For the text-containing cell, return its midpoint in (X, Y) coordinate format. 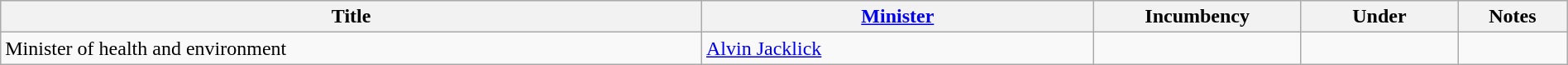
Under (1379, 17)
Notes (1513, 17)
Minister of health and environment (351, 48)
Minister (898, 17)
Alvin Jacklick (898, 48)
Title (351, 17)
Incumbency (1198, 17)
